Locate the cell with the specified text and output its [X, Y] center coordinate. 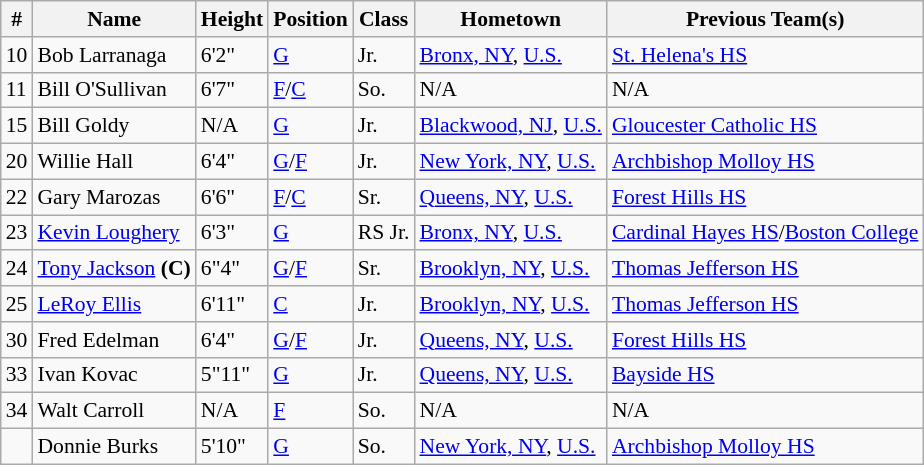
F [310, 411]
Cardinal Hayes HS/Boston College [765, 233]
Kevin Loughery [114, 233]
11 [17, 90]
6'11" [232, 304]
23 [17, 233]
6'7" [232, 90]
25 [17, 304]
Donnie Burks [114, 447]
LeRoy Ellis [114, 304]
Bill O'Sullivan [114, 90]
Class [384, 19]
33 [17, 375]
Bill Goldy [114, 126]
10 [17, 55]
20 [17, 162]
30 [17, 340]
6'2" [232, 55]
Name [114, 19]
6'6" [232, 197]
5'10" [232, 447]
Ivan Kovac [114, 375]
5"11" [232, 375]
Bob Larranaga [114, 55]
Blackwood, NJ, U.S. [510, 126]
Willie Hall [114, 162]
Gary Marozas [114, 197]
24 [17, 269]
# [17, 19]
Gloucester Catholic HS [765, 126]
6"4" [232, 269]
15 [17, 126]
RS Jr. [384, 233]
Walt Carroll [114, 411]
Hometown [510, 19]
22 [17, 197]
Height [232, 19]
Previous Team(s) [765, 19]
C [310, 304]
Tony Jackson (C) [114, 269]
Fred Edelman [114, 340]
St. Helena's HS [765, 55]
Position [310, 19]
Bayside HS [765, 375]
6'3" [232, 233]
34 [17, 411]
